Determine the (X, Y) coordinate at the center of the cell enclosing the given text.  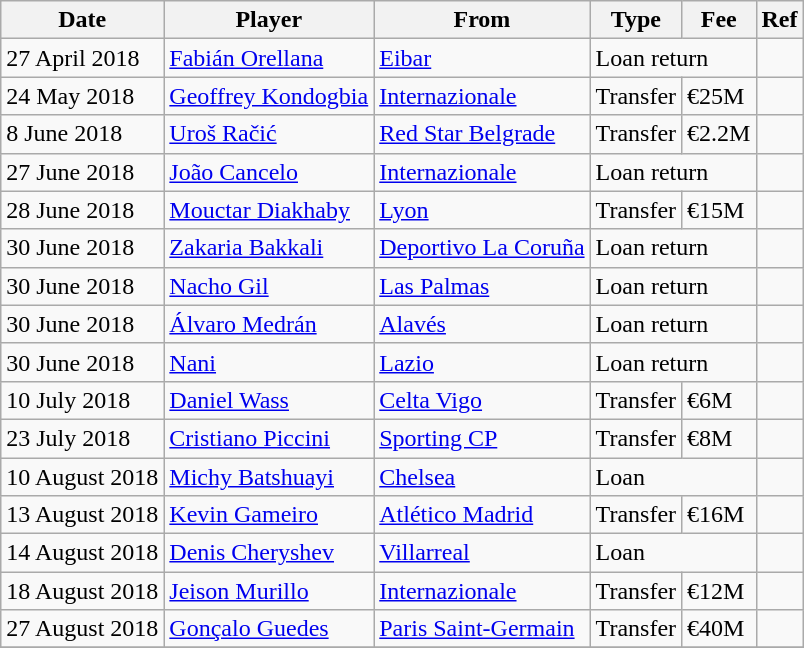
Celta Vigo (482, 400)
€25M (719, 96)
Cristiano Piccini (269, 438)
Álvaro Medrán (269, 324)
24 May 2018 (82, 96)
23 July 2018 (82, 438)
Fabián Orellana (269, 58)
18 August 2018 (82, 591)
€12M (719, 591)
14 August 2018 (82, 553)
€8M (719, 438)
Uroš Račić (269, 134)
Villarreal (482, 553)
Daniel Wass (269, 400)
Las Palmas (482, 286)
€15M (719, 210)
Player (269, 20)
Jeison Murillo (269, 591)
Nacho Gil (269, 286)
Zakaria Bakkali (269, 248)
Deportivo La Coruña (482, 248)
Michy Batshuayi (269, 477)
Atlético Madrid (482, 515)
Eibar (482, 58)
Mouctar Diakhaby (269, 210)
Red Star Belgrade (482, 134)
27 April 2018 (82, 58)
Type (636, 20)
Chelsea (482, 477)
Ref (780, 20)
João Cancelo (269, 172)
27 August 2018 (82, 629)
Sporting CP (482, 438)
8 June 2018 (82, 134)
13 August 2018 (82, 515)
From (482, 20)
Lyon (482, 210)
Geoffrey Kondogbia (269, 96)
Nani (269, 362)
27 June 2018 (82, 172)
Fee (719, 20)
€40M (719, 629)
Paris Saint-Germain (482, 629)
Denis Cheryshev (269, 553)
€6M (719, 400)
Alavés (482, 324)
Lazio (482, 362)
10 August 2018 (82, 477)
Kevin Gameiro (269, 515)
€16M (719, 515)
€2.2M (719, 134)
28 June 2018 (82, 210)
Date (82, 20)
Gonçalo Guedes (269, 629)
10 July 2018 (82, 400)
